Output the [x, y] coordinate of the center of the cell containing the given text.  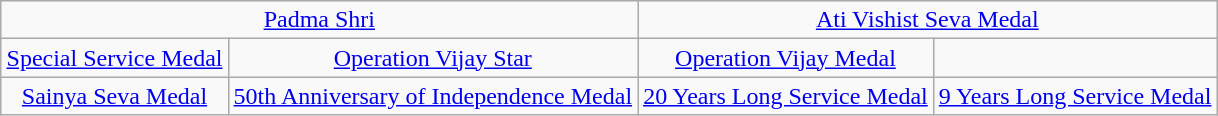
Sainya Seva Medal [114, 96]
50th Anniversary of Independence Medal [433, 96]
Operation Vijay Medal [786, 58]
Special Service Medal [114, 58]
Operation Vijay Star [433, 58]
20 Years Long Service Medal [786, 96]
Ati Vishist Seva Medal [928, 20]
Padma Shri [320, 20]
9 Years Long Service Medal [1075, 96]
